Search for the cell housing the specified text and yield its [x, y] center coordinate. 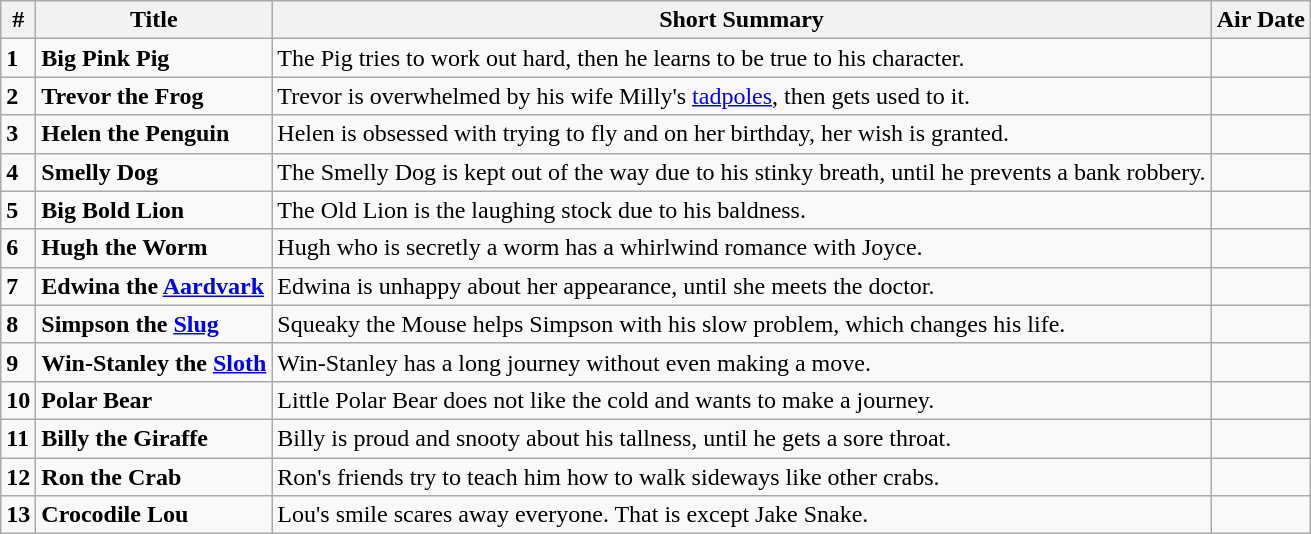
Lou's smile scares away everyone. That is except Jake Snake. [742, 515]
Ron the Crab [154, 477]
Edwina is unhappy about her appearance, until she meets the doctor. [742, 286]
Helen is obsessed with trying to fly and on her birthday, her wish is granted. [742, 134]
13 [18, 515]
6 [18, 248]
Win-Stanley the Sloth [154, 362]
3 [18, 134]
8 [18, 324]
Squeaky the Mouse helps Simpson with his slow problem, which changes his life. [742, 324]
Win-Stanley has a long journey without even making a move. [742, 362]
Polar Bear [154, 400]
# [18, 20]
7 [18, 286]
Big Pink Pig [154, 58]
10 [18, 400]
Crocodile Lou [154, 515]
1 [18, 58]
Billy the Giraffe [154, 438]
5 [18, 210]
Hugh the Worm [154, 248]
Edwina the Aardvark [154, 286]
Title [154, 20]
Big Bold Lion [154, 210]
Helen the Penguin [154, 134]
2 [18, 96]
The Pig tries to work out hard, then he learns to be true to his character. [742, 58]
Trevor the Frog [154, 96]
The Old Lion is the laughing stock due to his baldness. [742, 210]
Simpson the Slug [154, 324]
Billy is proud and snooty about his tallness, until he gets a sore throat. [742, 438]
4 [18, 172]
9 [18, 362]
Trevor is overwhelmed by his wife Milly's tadpoles, then gets used to it. [742, 96]
Ron's friends try to teach him how to walk sideways like other crabs. [742, 477]
11 [18, 438]
Little Polar Bear does not like the cold and wants to make a journey. [742, 400]
Smelly Dog [154, 172]
The Smelly Dog is kept out of the way due to his stinky breath, until he prevents a bank robbery. [742, 172]
Air Date [1260, 20]
Hugh who is secretly a worm has a whirlwind romance with Joyce. [742, 248]
12 [18, 477]
Short Summary [742, 20]
